Detect which cell encompasses the target text, then output its (X, Y) center coordinate. 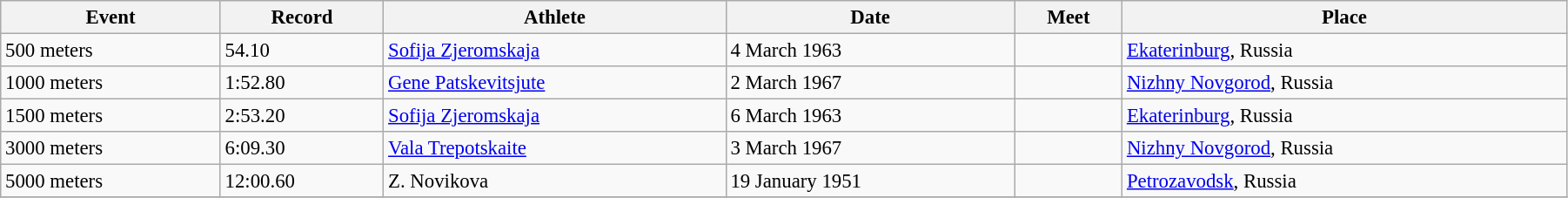
Petrozavodsk, Russia (1345, 181)
3000 meters (111, 148)
19 January 1951 (870, 181)
Place (1345, 17)
Meet (1069, 17)
1000 meters (111, 83)
2 March 1967 (870, 83)
4 March 1963 (870, 51)
Vala Trepotskaite (555, 148)
5000 meters (111, 181)
Date (870, 17)
Gene Patskevitsjute (555, 83)
3 March 1967 (870, 148)
6:09.30 (301, 148)
6 March 1963 (870, 116)
2:53.20 (301, 116)
Athlete (555, 17)
Z. Novikova (555, 181)
12:00.60 (301, 181)
500 meters (111, 51)
1:52.80 (301, 83)
Event (111, 17)
1500 meters (111, 116)
Record (301, 17)
54.10 (301, 51)
